Identify which cell holds the provided text, then report its (x, y) central coordinate. 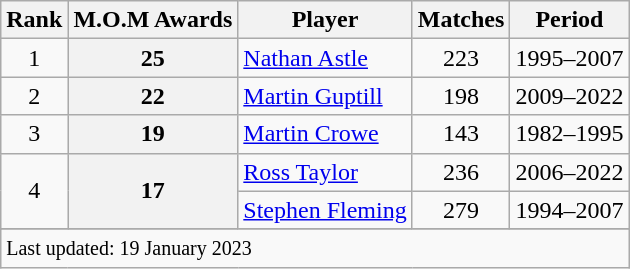
2006–2022 (570, 172)
Ross Taylor (325, 172)
279 (461, 210)
1995–2007 (570, 58)
Stephen Fleming (325, 210)
198 (461, 96)
22 (153, 96)
Last updated: 19 January 2023 (315, 248)
2 (34, 96)
Period (570, 20)
2009–2022 (570, 96)
19 (153, 134)
Martin Guptill (325, 96)
Martin Crowe (325, 134)
143 (461, 134)
Matches (461, 20)
25 (153, 58)
Nathan Astle (325, 58)
236 (461, 172)
1994–2007 (570, 210)
223 (461, 58)
Rank (34, 20)
4 (34, 191)
Player (325, 20)
1 (34, 58)
M.O.M Awards (153, 20)
1982–1995 (570, 134)
3 (34, 134)
17 (153, 191)
